For the text-containing cell, return its midpoint in [x, y] coordinate format. 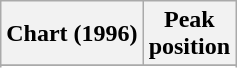
Chart (1996) [72, 34]
Peakposition [189, 34]
